Determine the (x, y) coordinate at the center of the cell enclosing the given text.  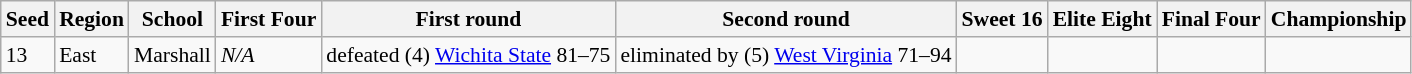
defeated (4) Wichita State 81–75 (468, 55)
13 (28, 55)
School (172, 19)
N/A (268, 55)
Region (92, 19)
Seed (28, 19)
Championship (1339, 19)
eliminated by (5) West Virginia 71–94 (786, 55)
Final Four (1212, 19)
Second round (786, 19)
Sweet 16 (1002, 19)
First Four (268, 19)
Elite Eight (1102, 19)
Marshall (172, 55)
First round (468, 19)
East (92, 55)
